For the text-containing cell, return its midpoint in [X, Y] coordinate format. 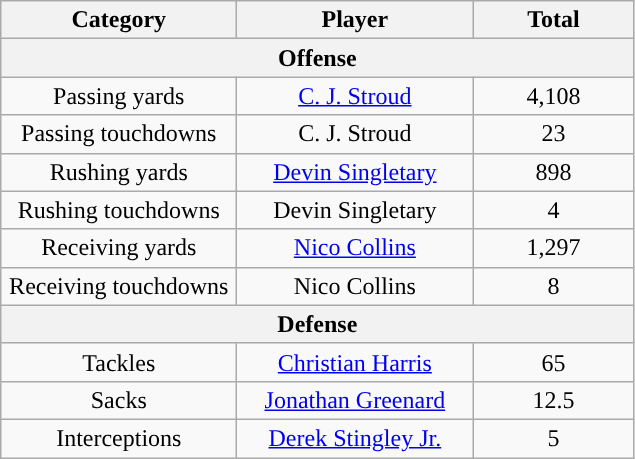
Rushing touchdowns [119, 210]
Defense [318, 324]
Receiving touchdowns [119, 286]
Total [554, 20]
Jonathan Greenard [355, 400]
23 [554, 134]
Sacks [119, 400]
65 [554, 362]
Tackles [119, 362]
Offense [318, 58]
898 [554, 172]
Player [355, 20]
12.5 [554, 400]
Derek Stingley Jr. [355, 438]
4 [554, 210]
Interceptions [119, 438]
Christian Harris [355, 362]
4,108 [554, 96]
Rushing yards [119, 172]
Passing touchdowns [119, 134]
Receiving yards [119, 248]
Passing yards [119, 96]
8 [554, 286]
Category [119, 20]
5 [554, 438]
1,297 [554, 248]
